Search for the cell housing the specified text and yield its (x, y) center coordinate. 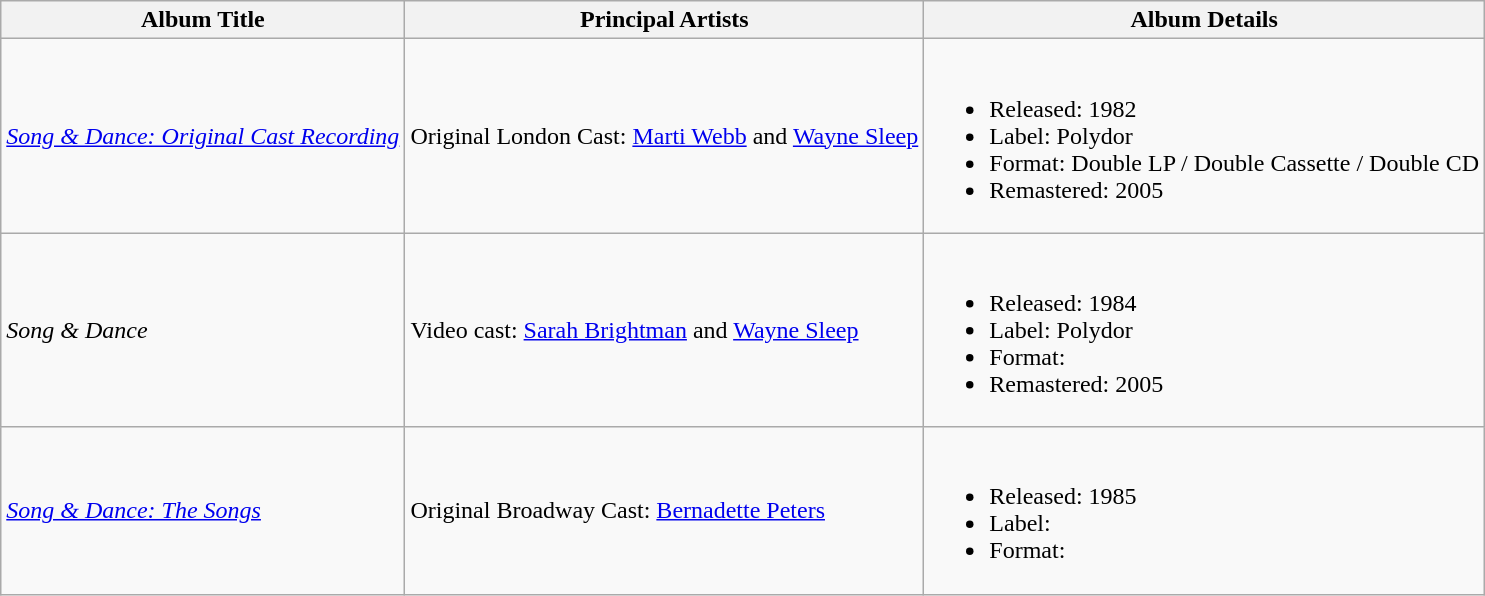
Video cast: Sarah Brightman and Wayne Sleep (664, 330)
Released: 1982Label: PolydorFormat: Double LP / Double Cassette / Double CDRemastered: 2005 (1204, 136)
Song & Dance: The Songs (203, 510)
Song & Dance: Original Cast Recording (203, 136)
Song & Dance (203, 330)
Original Broadway Cast: Bernadette Peters (664, 510)
Original London Cast: Marti Webb and Wayne Sleep (664, 136)
Released: 1984Label: PolydorFormat:Remastered: 2005 (1204, 330)
Album Details (1204, 20)
Released: 1985Label:Format: (1204, 510)
Principal Artists (664, 20)
Album Title (203, 20)
